Extract the [X, Y] coordinate from the center of the cell holding the provided text.  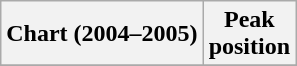
Chart (2004–2005) [102, 34]
Peak position [249, 34]
